Return the [x, y] coordinate for the center point of the cell that contains the specified text.  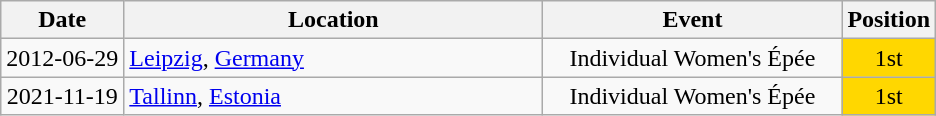
Position [889, 20]
2021-11-19 [62, 96]
Event [692, 20]
Leipzig, Germany [334, 58]
Date [62, 20]
Location [334, 20]
2012-06-29 [62, 58]
Tallinn, Estonia [334, 96]
